Identify which cell holds the provided text, then report its (x, y) central coordinate. 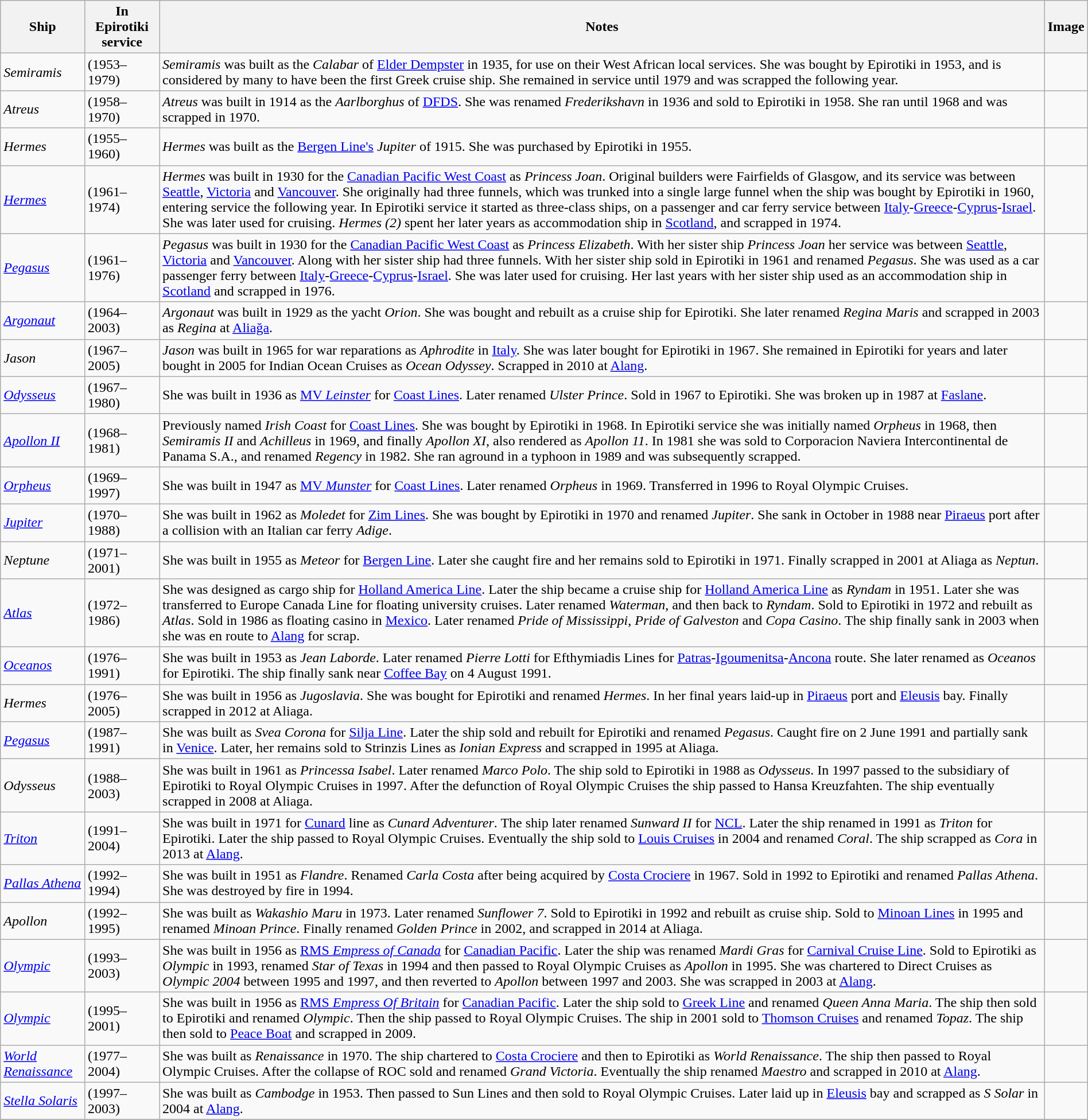
(1970–1988) (122, 522)
Apollon II (42, 440)
World Renaissance (42, 1064)
(1991–2004) (122, 838)
She was built in 1936 as MV Leinster for Coast Lines. Later renamed Ulster Prince. Sold in 1967 to Epirotiki. She was broken up in 1987 at Faslane. (603, 395)
(1988–2003) (122, 785)
Jason (42, 358)
(1992–1995) (122, 920)
(1961–1976) (122, 267)
(1967–2005) (122, 358)
In Epirotiki service (122, 27)
Neptune (42, 560)
(1958–1970) (122, 109)
Image (1066, 27)
(1972–1986) (122, 613)
Jupiter (42, 522)
Argonaut (42, 320)
(1976–2005) (122, 703)
(1977–2004) (122, 1064)
(1993–2003) (122, 966)
Pallas Athena (42, 884)
(1995–2001) (122, 1018)
(1968–1981) (122, 440)
Atlas (42, 613)
(1997–2003) (122, 1100)
(1955–1960) (122, 147)
Atreus (42, 109)
(1964–2003) (122, 320)
Orpheus (42, 485)
(1967–1980) (122, 395)
Oceanos (42, 666)
(1971–2001) (122, 560)
Apollon (42, 920)
(1987–1991) (122, 740)
Ship (42, 27)
Hermes was built as the Bergen Line's Jupiter of 1915. She was purchased by Epirotiki in 1955. (603, 147)
Triton (42, 838)
(1953–1979) (122, 72)
Semiramis (42, 72)
(1969–1997) (122, 485)
(1992–1994) (122, 884)
She was built in 1947 as MV Munster for Coast Lines. Later renamed Orpheus in 1969. Transferred in 1996 to Royal Olympic Cruises. (603, 485)
(1961–1974) (122, 200)
(1976–1991) (122, 666)
Stella Solaris (42, 1100)
Notes (603, 27)
